Provide the [X, Y] coordinate of the cell's center where the given text is located.  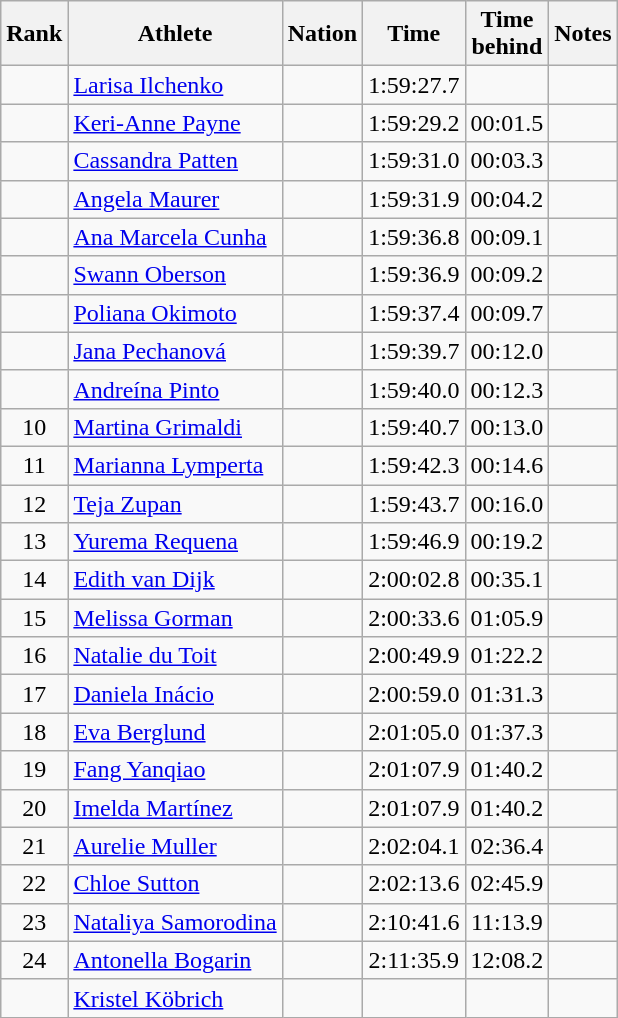
Marianna Lymperta [175, 465]
Timebehind [507, 34]
Martina Grimaldi [175, 427]
Aurelie Muller [175, 846]
02:36.4 [507, 846]
11 [34, 465]
Ana Marcela Cunha [175, 237]
1:59:31.0 [414, 161]
01:05.9 [507, 618]
Chloe Sutton [175, 884]
Swann Oberson [175, 275]
1:59:46.9 [414, 542]
01:37.3 [507, 732]
01:31.3 [507, 694]
00:12.3 [507, 389]
Keri-Anne Payne [175, 123]
1:59:40.7 [414, 427]
24 [34, 960]
Angela Maurer [175, 199]
1:59:42.3 [414, 465]
Andreína Pinto [175, 389]
22 [34, 884]
1:59:39.7 [414, 351]
17 [34, 694]
Imelda Martínez [175, 808]
Larisa Ilchenko [175, 85]
12 [34, 503]
16 [34, 656]
Notes [583, 34]
00:01.5 [507, 123]
00:09.2 [507, 275]
1:59:36.8 [414, 237]
00:35.1 [507, 580]
01:22.2 [507, 656]
1:59:27.7 [414, 85]
1:59:40.0 [414, 389]
2:00:02.8 [414, 580]
00:09.7 [507, 313]
Kristel Köbrich [175, 998]
1:59:43.7 [414, 503]
00:16.0 [507, 503]
10 [34, 427]
20 [34, 808]
02:45.9 [507, 884]
2:00:33.6 [414, 618]
1:59:31.9 [414, 199]
Fang Yanqiao [175, 770]
00:12.0 [507, 351]
00:09.1 [507, 237]
23 [34, 922]
1:59:29.2 [414, 123]
Poliana Okimoto [175, 313]
2:01:05.0 [414, 732]
00:14.6 [507, 465]
12:08.2 [507, 960]
2:00:49.9 [414, 656]
19 [34, 770]
15 [34, 618]
Natalie du Toit [175, 656]
1:59:36.9 [414, 275]
Jana Pechanová [175, 351]
00:19.2 [507, 542]
2:10:41.6 [414, 922]
00:03.3 [507, 161]
Cassandra Patten [175, 161]
Time [414, 34]
Melissa Gorman [175, 618]
21 [34, 846]
13 [34, 542]
2:02:04.1 [414, 846]
18 [34, 732]
Nataliya Samorodina [175, 922]
14 [34, 580]
2:00:59.0 [414, 694]
Eva Berglund [175, 732]
00:13.0 [507, 427]
00:04.2 [507, 199]
Yurema Requena [175, 542]
11:13.9 [507, 922]
Daniela Inácio [175, 694]
2:11:35.9 [414, 960]
Antonella Bogarin [175, 960]
1:59:37.4 [414, 313]
Nation [322, 34]
Edith van Dijk [175, 580]
Rank [34, 34]
Teja Zupan [175, 503]
2:02:13.6 [414, 884]
Athlete [175, 34]
